Extract the (X, Y) coordinate from the center of the cell holding the provided text.  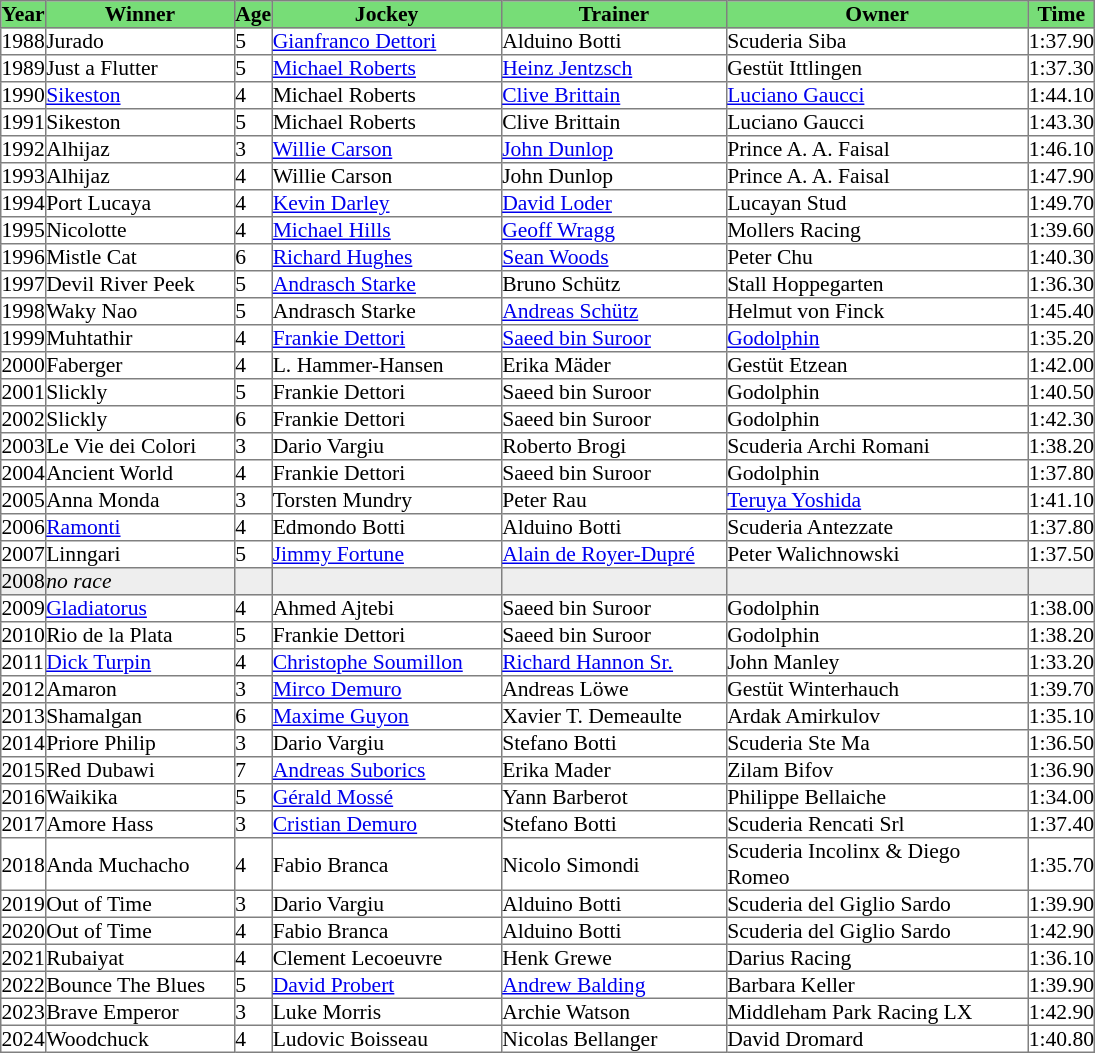
2016 (24, 798)
Owner (877, 14)
1:36.30 (1062, 284)
Yann Barberot (614, 798)
1:39.60 (1062, 230)
David Loder (614, 204)
Shamalgan (140, 716)
Peter Walichnowski (877, 554)
Trainer (614, 14)
2015 (24, 770)
Gianfranco Dettori (387, 42)
Bruno Schütz (614, 284)
Cristian Demuro (387, 824)
Xavier T. Demeaulte (614, 716)
Jurado (140, 42)
Port Lucaya (140, 204)
1:40.30 (1062, 258)
1:37.50 (1062, 554)
no race (140, 582)
Year (24, 14)
Geoff Wragg (614, 230)
1:33.20 (1062, 662)
1989 (24, 68)
Anna Monda (140, 500)
2005 (24, 500)
Peter Chu (877, 258)
Barbara Keller (877, 984)
1:39.70 (1062, 690)
Mistle Cat (140, 258)
Linngari (140, 554)
Ludovic Boisseau (387, 1038)
Philippe Bellaiche (877, 798)
Maxime Guyon (387, 716)
Darius Racing (877, 958)
Alain de Royer-Dupré (614, 554)
1996 (24, 258)
Jockey (387, 14)
Nicolas Bellanger (614, 1038)
Winner (140, 14)
Woodchuck (140, 1038)
John Manley (877, 662)
Scuderia Rencati Srl (877, 824)
1999 (24, 338)
1:42.00 (1062, 366)
2020 (24, 930)
Clement Lecoeuvre (387, 958)
Red Dubawi (140, 770)
Ancient World (140, 474)
2004 (24, 474)
1990 (24, 96)
David Dromard (877, 1038)
Gestüt Winterhauch (877, 690)
Waikika (140, 798)
Age (252, 14)
2003 (24, 446)
1:35.70 (1062, 864)
1988 (24, 42)
David Probert (387, 984)
2021 (24, 958)
Ramonti (140, 528)
1:36.50 (1062, 744)
Jimmy Fortune (387, 554)
Gestüt Etzean (877, 366)
1:38.00 (1062, 608)
Stall Hoppegarten (877, 284)
1:36.90 (1062, 770)
1:41.10 (1062, 500)
1:34.00 (1062, 798)
2007 (24, 554)
Richard Hughes (387, 258)
Gérald Mossé (387, 798)
2000 (24, 366)
2009 (24, 608)
Devil River Peek (140, 284)
Henk Grewe (614, 958)
1:36.10 (1062, 958)
2006 (24, 528)
1:47.90 (1062, 176)
1993 (24, 176)
Scuderia Archi Romani (877, 446)
Heinz Jentzsch (614, 68)
Scuderia Incolinx & Diego Romeo (877, 864)
Just a Flutter (140, 68)
Roberto Brogi (614, 446)
1997 (24, 284)
1:37.30 (1062, 68)
Andreas Schütz (614, 312)
Time (1062, 14)
Torsten Mundry (387, 500)
Bounce The Blues (140, 984)
2002 (24, 420)
2008 (24, 582)
Nicolo Simondi (614, 864)
Mollers Racing (877, 230)
2012 (24, 690)
Rio de la Plata (140, 636)
Peter Rau (614, 500)
2024 (24, 1038)
2019 (24, 904)
Kevin Darley (387, 204)
1995 (24, 230)
Mirco Demuro (387, 690)
1992 (24, 150)
1998 (24, 312)
1:46.10 (1062, 150)
1:49.70 (1062, 204)
Zilam Bifov (877, 770)
Dick Turpin (140, 662)
2017 (24, 824)
2010 (24, 636)
Andrew Balding (614, 984)
7 (252, 770)
Scuderia Antezzate (877, 528)
Archie Watson (614, 1012)
2001 (24, 392)
Edmondo Botti (387, 528)
1:35.20 (1062, 338)
1991 (24, 122)
Richard Hannon Sr. (614, 662)
Scuderia Siba (877, 42)
Amore Hass (140, 824)
1994 (24, 204)
Christophe Soumillon (387, 662)
1:37.40 (1062, 824)
Ahmed Ajtebi (387, 608)
Scuderia Ste Ma (877, 744)
1:37.90 (1062, 42)
Amaron (140, 690)
1:45.40 (1062, 312)
L. Hammer-Hansen (387, 366)
Ardak Amirkulov (877, 716)
1:40.80 (1062, 1038)
Michael Hills (387, 230)
Gestüt Ittlingen (877, 68)
2013 (24, 716)
1:43.30 (1062, 122)
Lucayan Stud (877, 204)
Rubaiyat (140, 958)
1:42.30 (1062, 420)
Le Vie dei Colori (140, 446)
Luke Morris (387, 1012)
Middleham Park Racing LX (877, 1012)
1:44.10 (1062, 96)
Gladiatorus (140, 608)
Anda Muchacho (140, 864)
Nicolotte (140, 230)
2018 (24, 864)
Waky Nao (140, 312)
Sean Woods (614, 258)
1:35.10 (1062, 716)
Brave Emperor (140, 1012)
Priore Philip (140, 744)
Andreas Suborics (387, 770)
1:40.50 (1062, 392)
2014 (24, 744)
Erika Mader (614, 770)
2023 (24, 1012)
2011 (24, 662)
Erika Mäder (614, 366)
Teruya Yoshida (877, 500)
Faberger (140, 366)
2022 (24, 984)
Andreas Löwe (614, 690)
Muhtathir (140, 338)
Helmut von Finck (877, 312)
